Determine the [X, Y] coordinate at the center of the cell enclosing the given text.  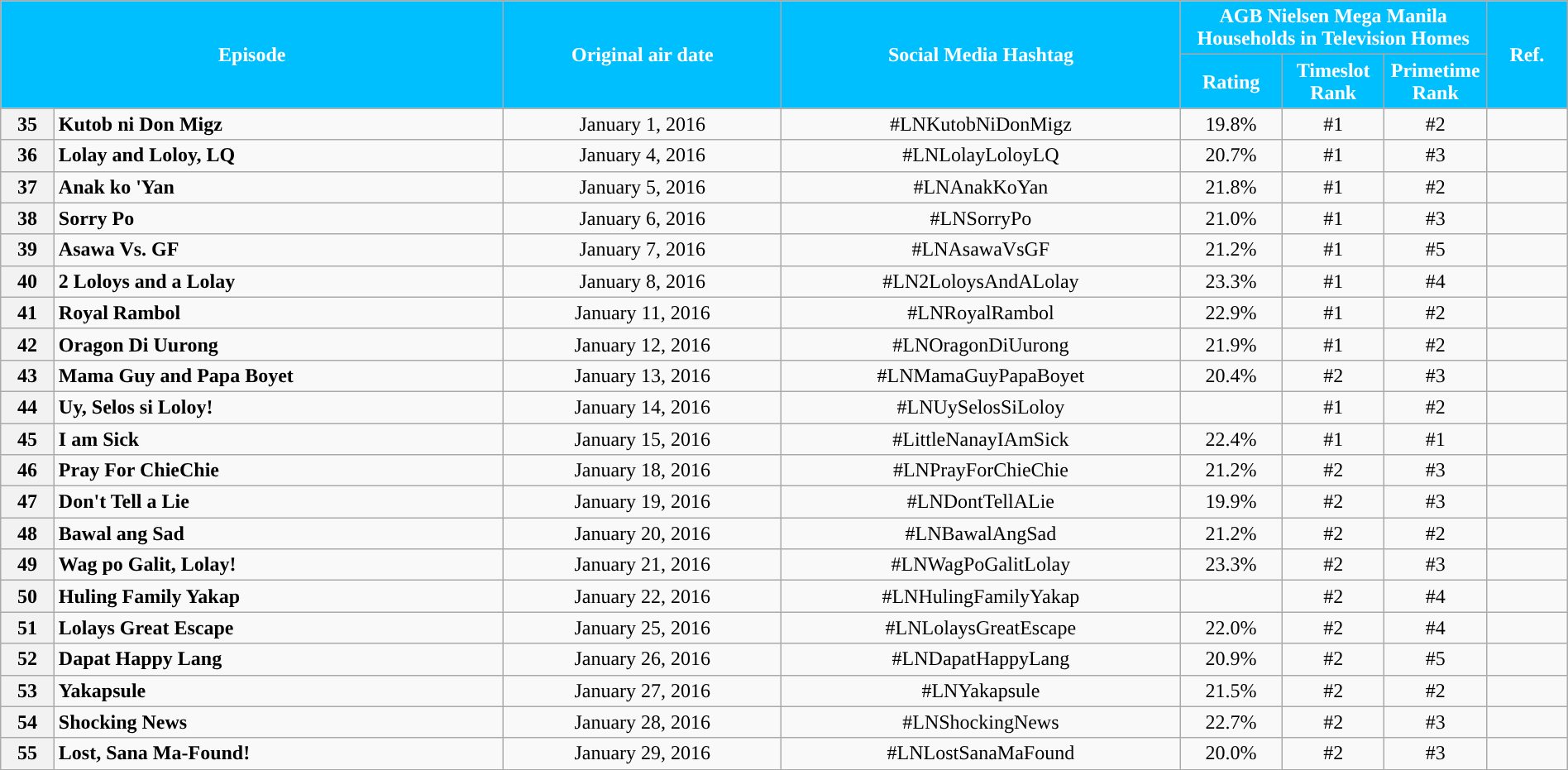
January 5, 2016 [643, 187]
49 [28, 565]
36 [28, 155]
#LNKutobNiDonMigz [981, 124]
50 [28, 596]
Lolay and Loloy, LQ [278, 155]
19.8% [1231, 124]
Primetime Rank [1436, 81]
Pray For ChieChie [278, 471]
Huling Family Yakap [278, 596]
Royal Rambol [278, 313]
Kutob ni Don Migz [278, 124]
January 8, 2016 [643, 281]
Original air date [643, 55]
53 [28, 691]
Anak ko 'Yan [278, 187]
January 18, 2016 [643, 471]
I am Sick [278, 439]
#LittleNanayIAmSick [981, 439]
January 19, 2016 [643, 502]
Bawal ang Sad [278, 533]
21.8% [1231, 187]
41 [28, 313]
#LNLolayLoloyLQ [981, 155]
Sorry Po [278, 218]
AGB Nielsen Mega Manila Households in Television Homes [1333, 28]
39 [28, 250]
Ref. [1527, 55]
21.9% [1231, 344]
#LNHulingFamilyYakap [981, 596]
January 11, 2016 [643, 313]
January 14, 2016 [643, 407]
19.9% [1231, 502]
Yakapsule [278, 691]
22.9% [1231, 313]
Mama Guy and Papa Boyet [278, 375]
January 20, 2016 [643, 533]
January 21, 2016 [643, 565]
Rating [1231, 81]
#LNOragonDiUurong [981, 344]
#LN2LoloysAndALolay [981, 281]
#LNPrayForChieChie [981, 471]
37 [28, 187]
20.0% [1231, 753]
40 [28, 281]
January 25, 2016 [643, 628]
#LNShockingNews [981, 722]
45 [28, 439]
Wag po Galit, Lolay! [278, 565]
January 29, 2016 [643, 753]
#LNAnakKoYan [981, 187]
22.4% [1231, 439]
January 22, 2016 [643, 596]
January 1, 2016 [643, 124]
48 [28, 533]
22.0% [1231, 628]
January 26, 2016 [643, 659]
47 [28, 502]
22.7% [1231, 722]
38 [28, 218]
Social Media Hashtag [981, 55]
#LNAsawaVsGF [981, 250]
51 [28, 628]
#LNRoyalRambol [981, 313]
52 [28, 659]
Lost, Sana Ma-Found! [278, 753]
#LNBawalAngSad [981, 533]
Timeslot Rank [1333, 81]
54 [28, 722]
January 12, 2016 [643, 344]
Don't Tell a Lie [278, 502]
35 [28, 124]
January 4, 2016 [643, 155]
Oragon Di Uurong [278, 344]
January 13, 2016 [643, 375]
20.9% [1231, 659]
January 27, 2016 [643, 691]
Dapat Happy Lang [278, 659]
#LNSorryPo [981, 218]
43 [28, 375]
#LNUySelosSiLoloy [981, 407]
Shocking News [278, 722]
January 28, 2016 [643, 722]
Uy, Selos si Loloy! [278, 407]
#LNDontTellALie [981, 502]
#LNLolaysGreatEscape [981, 628]
46 [28, 471]
#LNMamaGuyPapaBoyet [981, 375]
#LNDapatHappyLang [981, 659]
44 [28, 407]
21.5% [1231, 691]
#LNLostSanaMaFound [981, 753]
January 15, 2016 [643, 439]
42 [28, 344]
Lolays Great Escape [278, 628]
Episode [252, 55]
20.4% [1231, 375]
55 [28, 753]
#LNWagPoGalitLolay [981, 565]
#LNYakapsule [981, 691]
2 Loloys and a Lolay [278, 281]
Asawa Vs. GF [278, 250]
January 7, 2016 [643, 250]
20.7% [1231, 155]
21.0% [1231, 218]
January 6, 2016 [643, 218]
